For the text-containing cell, return its midpoint in (x, y) coordinate format. 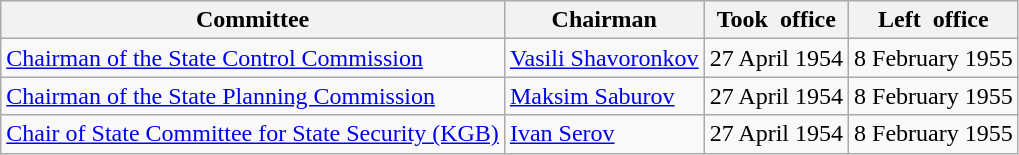
Chairman of the State Control Commission (253, 58)
Chairman of the State Planning Commission (253, 96)
Committee (253, 20)
Left office (934, 20)
Vasili Shavoronkov (604, 58)
Took office (776, 20)
Chairman (604, 20)
Chair of State Committee for State Security (KGB) (253, 134)
Ivan Serov (604, 134)
Maksim Saburov (604, 96)
